Return (X, Y) of the center of cell containing provided text 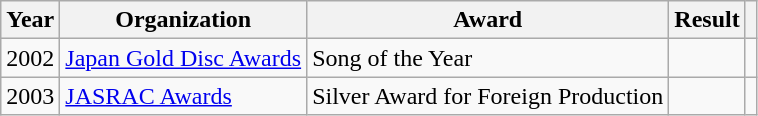
2003 (30, 96)
Song of the Year (488, 58)
JASRAC Awards (184, 96)
Organization (184, 20)
Award (488, 20)
Year (30, 20)
Japan Gold Disc Awards (184, 58)
2002 (30, 58)
Result (707, 20)
Silver Award for Foreign Production (488, 96)
